Detect which cell encompasses the target text, then output its (x, y) center coordinate. 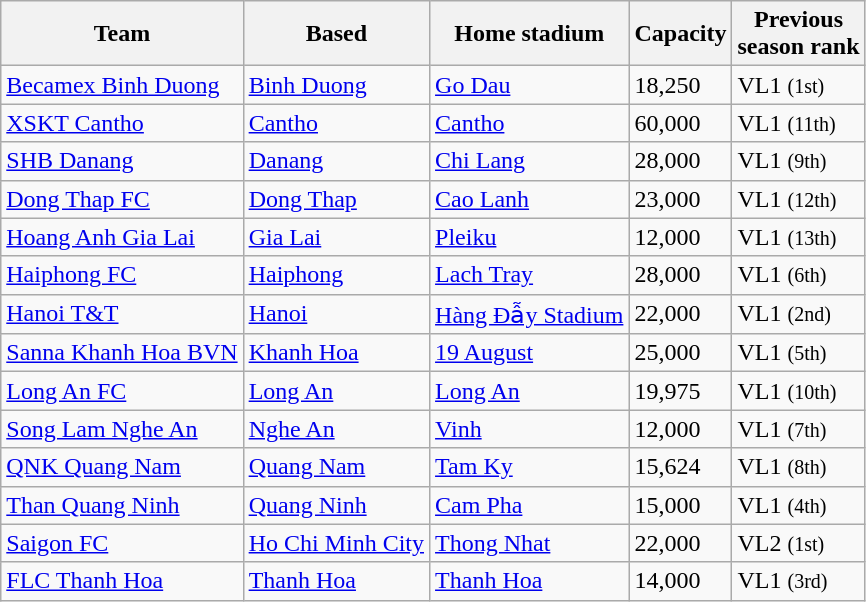
Team (122, 34)
VL2 (1st) (798, 543)
FLC Thanh Hoa (122, 581)
Becamex Binh Duong (122, 85)
VL1 (13th) (798, 237)
15,000 (680, 505)
VL1 (8th) (798, 467)
QNK Quang Nam (122, 467)
XSKT Cantho (122, 123)
Than Quang Ninh (122, 505)
14,000 (680, 581)
15,624 (680, 467)
Quang Ninh (336, 505)
Binh Duong (336, 85)
Quang Nam (336, 467)
Thong Nhat (530, 543)
Nghe An (336, 429)
19,975 (680, 391)
Lach Tray (530, 275)
VL1 (11th) (798, 123)
VL1 (6th) (798, 275)
Pleiku (530, 237)
VL1 (7th) (798, 429)
Song Lam Nghe An (122, 429)
VL1 (2nd) (798, 314)
Khanh Hoa (336, 353)
Dong Thap (336, 199)
Capacity (680, 34)
Based (336, 34)
Go Dau (530, 85)
Hoang Anh Gia Lai (122, 237)
Ho Chi Minh City (336, 543)
60,000 (680, 123)
19 August (530, 353)
VL1 (4th) (798, 505)
Cam Pha (530, 505)
Cao Lanh (530, 199)
Gia Lai (336, 237)
Chi Lang (530, 161)
Danang (336, 161)
SHB Danang (122, 161)
Hanoi (336, 314)
Hàng Đẫy Stadium (530, 314)
Saigon FC (122, 543)
VL1 (5th) (798, 353)
VL1 (9th) (798, 161)
Haiphong FC (122, 275)
Sanna Khanh Hoa BVN (122, 353)
Home stadium (530, 34)
Long An FC (122, 391)
25,000 (680, 353)
Tam Ky (530, 467)
Previousseason rank (798, 34)
VL1 (12th) (798, 199)
VL1 (1st) (798, 85)
23,000 (680, 199)
Vinh (530, 429)
Haiphong (336, 275)
18,250 (680, 85)
VL1 (3rd) (798, 581)
Hanoi T&T (122, 314)
VL1 (10th) (798, 391)
Dong Thap FC (122, 199)
